Provide the (X, Y) coordinate of the cell's center where the given text is located.  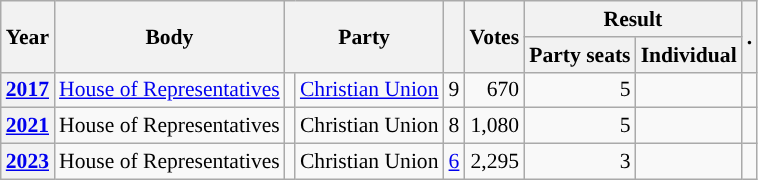
Party (364, 36)
2017 (28, 90)
2023 (28, 162)
Individual (689, 55)
2,295 (494, 162)
. (750, 36)
9 (454, 90)
Year (28, 36)
3 (580, 162)
8 (454, 126)
Body (170, 36)
670 (494, 90)
Party seats (580, 55)
2021 (28, 126)
6 (454, 162)
Result (633, 19)
Votes (494, 36)
1,080 (494, 126)
